Extract the [X, Y] coordinate from the center of the cell holding the provided text.  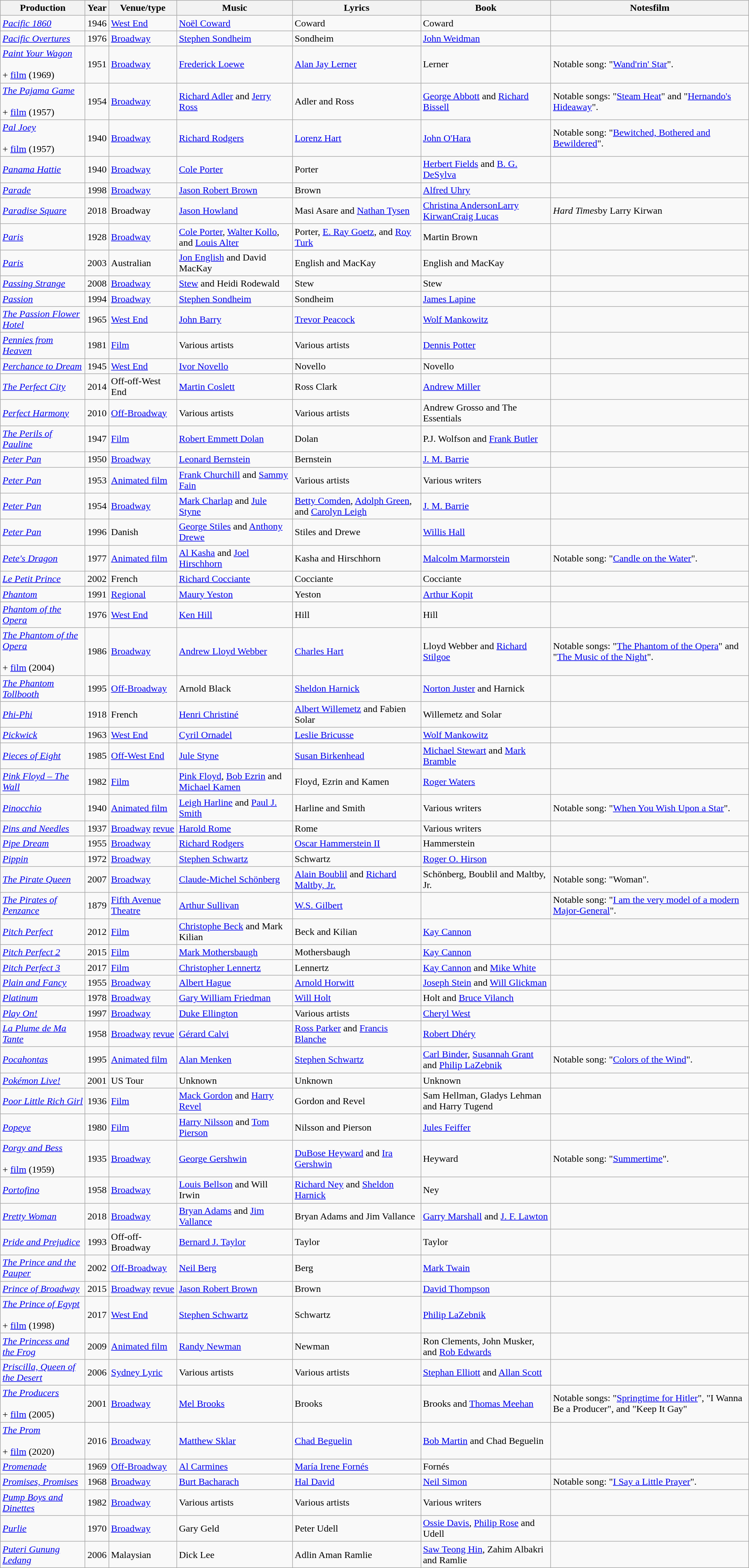
Pokémon Live! [43, 1081]
Passion [43, 299]
George Gershwin [234, 1159]
Pickwick [43, 735]
The Prince and the Pauper [43, 1268]
Mark Twain [486, 1268]
Bob Martin and Chad Beguelin [486, 1441]
Hammerstein [486, 844]
Masi Asare and Nathan Tysen [357, 211]
Willis Hall [486, 532]
Promenade [43, 1467]
Prince of Broadway [43, 1289]
Pitch Perfect 2 [43, 952]
1950 [97, 459]
Jason Howland [234, 211]
Christopher Lennertz [234, 967]
Fornés [486, 1467]
Notable songs: "The Phantom of the Opera" and "The Music of the Night". [650, 652]
The Prom + film (2020) [43, 1441]
Book [486, 8]
Randy Newman [234, 1346]
1953 [97, 480]
Ken Hill [234, 615]
Notable song: "Wand'rin' Star". [650, 64]
Oscar Hammerstein II [357, 844]
DuBose Heyward and Ira Gershwin [357, 1159]
Priscilla, Queen of the Desert [43, 1372]
Peter Udell [357, 1529]
Floyd, Ezrin and Kamen [357, 782]
Plain and Fancy [43, 983]
2010 [97, 413]
Regional [143, 594]
Off-off-Broadway [143, 1242]
1991 [97, 594]
Gérard Calvi [234, 1034]
Richard Adler and Jerry Ross [234, 101]
1945 [97, 366]
Dolan [357, 439]
1879 [97, 905]
1980 [97, 1127]
John Weidman [486, 38]
Mark Mothersbaugh [234, 952]
Christina AndersonLarry KirwanCraig Lucas [486, 211]
Off-off-West End [143, 387]
Neil Berg [234, 1268]
Pump Boys and Dinettes [43, 1502]
John O'Hara [486, 138]
Notable songs: "Steam Heat" and "Hernando's Hideaway". [650, 101]
Noël Coward [234, 23]
Gary William Friedman [234, 998]
Panama Hattie [43, 170]
Norton Juster and Harnick [486, 688]
US Tour [143, 1081]
Nilsson and Pierson [357, 1127]
Ney [486, 1190]
Charles Hart [357, 652]
Carl Binder, Susannah Grant and Philip LaZebnik [486, 1060]
Herbert Fields and B. G. DeSylva [486, 170]
Al Kasha and Joel Hirschhorn [234, 558]
George Stiles and Anthony Drewe [234, 532]
Newman [357, 1346]
Will Holt [357, 998]
The Phantom of the Opera + film (2004) [43, 652]
Susan Birkenhead [357, 756]
Ross Parker and Francis Blanche [357, 1034]
Ivor Novello [234, 366]
1997 [97, 1013]
Portofino [43, 1190]
1935 [97, 1159]
Andrew Miller [486, 387]
Robert Emmett Dolan [234, 439]
Lorenz Hart [357, 138]
Production [43, 8]
Yeston [357, 594]
Le Petit Prince [43, 579]
Malcolm Marmorstein [486, 558]
1965 [97, 319]
Notable song: "Summertime". [650, 1159]
1978 [97, 998]
1970 [97, 1529]
Mothersbaugh [357, 952]
Leonard Bernstein [234, 459]
Lyrics [357, 8]
Arthur Kopit [486, 594]
Platinum [43, 998]
Alan Menken [234, 1060]
2014 [97, 387]
Off-West End [143, 756]
Claude-Michel Schönberg [234, 880]
Adlin Aman Ramlie [357, 1554]
1969 [97, 1467]
1936 [97, 1101]
The Perils of Pauline [43, 439]
Brooks [357, 1404]
Arnold Black [234, 688]
Purlie [43, 1529]
Harry Nilsson and Tom Pierson [234, 1127]
Hard Timesby Larry Kirwan [650, 211]
Arthur Sullivan [234, 905]
Sam Hellman, Gladys Lehman and Harry Tugend [486, 1101]
Garry Marshall and J. F. Lawton [486, 1216]
Popeye [43, 1127]
Schönberg, Boublil and Maltby, Jr. [486, 880]
Notable song: "I am the very model of a modern Major-General". [650, 905]
1998 [97, 190]
Danish [143, 532]
Pinocchio [43, 808]
Robert Dhéry [486, 1034]
Matthew Sklar [234, 1441]
Martin Coslett [234, 387]
Pacific 1860 [43, 23]
Porgy and Bess + film (1959) [43, 1159]
2007 [97, 880]
Neil Simon [486, 1482]
Notable song: "Bewitched, Bothered and Bewildered". [650, 138]
Leslie Bricusse [357, 735]
Dick Lee [234, 1554]
John Barry [234, 319]
Lloyd Webber and Richard Stilgoe [486, 652]
Andrew Grosso and The Essentials [486, 413]
2003 [97, 263]
Ron Clements, John Musker, and Rob Edwards [486, 1346]
Albert Hague [234, 983]
The Pirates of Penzance [43, 905]
1977 [97, 558]
María Irene Fornés [357, 1467]
Heyward [486, 1159]
1963 [97, 735]
Richard Ney and Sheldon Harnick [357, 1190]
Bernard J. Taylor [234, 1242]
1972 [97, 859]
Malaysian [143, 1554]
Chad Beguelin [357, 1441]
Harold Rome [234, 828]
Jules Feiffer [486, 1127]
Notable songs: "Springtime for Hitler", "I Wanna Be a Producer", and "Keep It Gay" [650, 1404]
Pocahontas [43, 1060]
Passing Strange [43, 283]
1996 [97, 532]
Porter [357, 170]
Puteri Gunung Ledang [43, 1554]
Louis Bellson and Will Irwin [234, 1190]
P.J. Wolfson and Frank Butler [486, 439]
Jon English and David MacKay [234, 263]
Brooks and Thomas Meehan [486, 1404]
2016 [97, 1441]
1937 [97, 828]
Pink Floyd – The Wall [43, 782]
Harline and Smith [357, 808]
Mack Gordon and Harry Revel [234, 1101]
George Abbott and Richard Bissell [486, 101]
Play On! [43, 1013]
David Thompson [486, 1289]
Poor Little Rich Girl [43, 1101]
Venue/type [143, 8]
Pride and Prejudice [43, 1242]
Gary Geld [234, 1529]
Saw Teong Hin, Zahim Albakri and Ramlie [486, 1554]
Al Carmines [234, 1467]
Adler and Ross [357, 101]
Pink Floyd, Bob Ezrin and Michael Kamen [234, 782]
W.S. Gilbert [357, 905]
1928 [97, 237]
Paradise Square [43, 211]
Notable song: "Candle on the Water". [650, 558]
The Pirate Queen [43, 880]
Stew and Heidi Rodewald [234, 283]
Berg [357, 1268]
Kasha and Hirschhorn [357, 558]
1946 [97, 23]
The Prince of Egypt + film (1998) [43, 1315]
Paint Your Wagon + film (1969) [43, 64]
Rome [357, 828]
Richard Cocciante [234, 579]
Duke Ellington [234, 1013]
Frank Churchill and Sammy Fain [234, 480]
Ossie Davis, Philip Rose and Udell [486, 1529]
Pitch Perfect 3 [43, 967]
The Producers + film (2005) [43, 1404]
Pennies from Heaven [43, 346]
The Passion Flower Hotel [43, 319]
Stiles and Drewe [357, 532]
Notable song: "Woman". [650, 880]
Pieces of Eight [43, 756]
Pipe Dream [43, 844]
Pins and Needles [43, 828]
Philip LaZebnik [486, 1315]
Andrew Lloyd Webber [234, 652]
Arnold Horwitt [357, 983]
1981 [97, 346]
Sheldon Harnick [357, 688]
Notable song: "I Say a Little Prayer". [650, 1482]
Betty Comden, Adolph Green, and Carolyn Leigh [357, 506]
Perfect Harmony [43, 413]
1968 [97, 1482]
Martin Brown [486, 237]
Mark Charlap and Jule Styne [234, 506]
Perchance to Dream [43, 366]
1947 [97, 439]
Promises, Promises [43, 1482]
Fifth Avenue Theatre [143, 905]
Alan Jay Lerner [357, 64]
Pitch Perfect [43, 932]
2012 [97, 932]
Joseph Stein and Will Glickman [486, 983]
Trevor Peacock [357, 319]
James Lapine [486, 299]
1986 [97, 652]
Christophe Beck and Mark Kilian [234, 932]
La Plume de Ma Tante [43, 1034]
Bernstein [357, 459]
2009 [97, 1346]
Henri Christiné [234, 715]
Roger O. Hirson [486, 859]
Australian [143, 263]
Cole Porter [234, 170]
Cole Porter, Walter Kollo, and Louis Alter [234, 237]
Stephan Elliott and Allan Scott [486, 1372]
Michael Stewart and Mark Bramble [486, 756]
Frederick Loewe [234, 64]
Roger Waters [486, 782]
Ross Clark [357, 387]
Holt and Bruce Vilanch [486, 998]
Jule Styne [234, 756]
1994 [97, 299]
Albert Willemetz and Fabien Solar [357, 715]
Sydney Lyric [143, 1372]
Kay Cannon and Mike White [486, 967]
Phi-Phi [43, 715]
Phantom [43, 594]
Notable song: "When You Wish Upon a Star". [650, 808]
Pete's Dragon [43, 558]
2008 [97, 283]
1951 [97, 64]
The Princess and the Frog [43, 1346]
Beck and Kilian [357, 932]
Pacific Overtures [43, 38]
Lennertz [357, 967]
Parade [43, 190]
1993 [97, 1242]
Burt Bacharach [234, 1482]
Cyril Ornadel [234, 735]
Gordon and Revel [357, 1101]
1918 [97, 715]
Leigh Harline and Paul J. Smith [234, 808]
Hal David [357, 1482]
The Perfect City [43, 387]
Mel Brooks [234, 1404]
Alain Boublil and Richard Maltby, Jr. [357, 880]
Pippin [43, 859]
Notable song: "Colors of the Wind". [650, 1060]
Willemetz and Solar [486, 715]
The Pajama Game + film (1957) [43, 101]
Phantom of the Opera [43, 615]
Maury Yeston [234, 594]
Porter, E. Ray Goetz, and Roy Turk [357, 237]
Alfred Uhry [486, 190]
Dennis Potter [486, 346]
The Phantom Tollbooth [43, 688]
Lerner [486, 64]
Notesfilm [650, 8]
Pretty Woman [43, 1216]
Year [97, 8]
1985 [97, 756]
Cheryl West [486, 1013]
Music [234, 8]
Pal Joey + film (1957) [43, 138]
